Capture the cell that displays the provided text and extract its (X, Y) central coordinate. 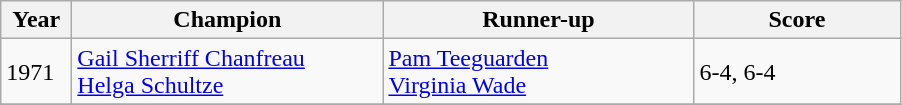
Year (36, 20)
Score (797, 20)
Champion (228, 20)
Runner-up (538, 20)
Gail Sherriff Chanfreau Helga Schultze (228, 72)
1971 (36, 72)
6-4, 6-4 (797, 72)
Pam Teeguarden Virginia Wade (538, 72)
